Locate the cell with the specified text and output its (X, Y) center coordinate. 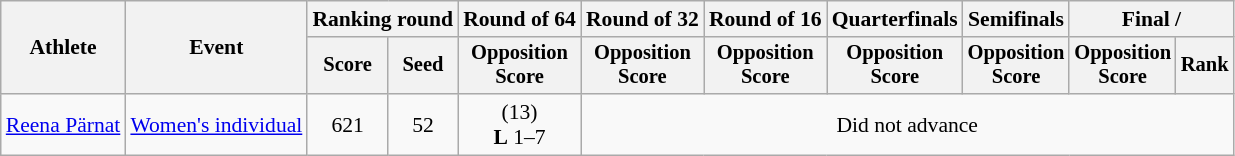
621 (348, 124)
Seed (423, 66)
Round of 64 (520, 19)
Event (216, 48)
Round of 16 (766, 19)
Ranking round (382, 19)
Athlete (64, 48)
Final / (1151, 19)
Did not advance (908, 124)
Quarterfinals (895, 19)
Semifinals (1016, 19)
52 (423, 124)
Reena Pärnat (64, 124)
Round of 32 (642, 19)
Rank (1205, 66)
Women's individual (216, 124)
(13) L 1–7 (520, 124)
Score (348, 66)
